Determine the (X, Y) coordinate at the center of the cell enclosing the given text.  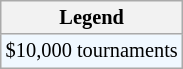
Legend (92, 17)
$10,000 tournaments (92, 51)
